Search for the cell housing the specified text and yield its (X, Y) center coordinate. 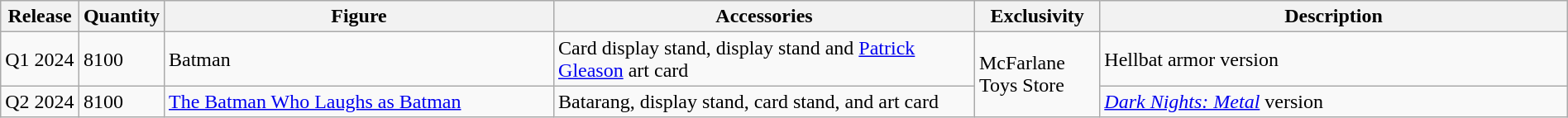
Dark Nights: Metal version (1333, 101)
Card display stand, display stand and Patrick Gleason art card (764, 59)
Q2 2024 (40, 101)
Batarang, display stand, card stand, and art card (764, 101)
Description (1333, 17)
Accessories (764, 17)
Release (40, 17)
The Batman Who Laughs as Batman (359, 101)
Figure (359, 17)
McFarlane Toys Store (1037, 74)
Q1 2024 (40, 59)
Exclusivity (1037, 17)
Batman (359, 59)
Quantity (121, 17)
Hellbat armor version (1333, 59)
